For the text-containing cell, return its midpoint in (X, Y) coordinate format. 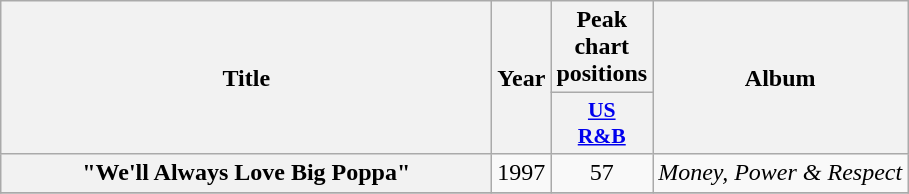
USR&B (602, 124)
Money, Power & Respect (780, 173)
Album (780, 78)
Year (522, 78)
57 (602, 173)
Title (246, 78)
1997 (522, 173)
Peak chart positions (602, 47)
"We'll Always Love Big Poppa" (246, 173)
